Identify which cell holds the provided text, then report its (X, Y) central coordinate. 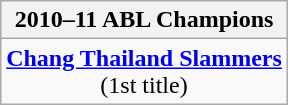
2010–11 ABL Champions (144, 20)
Chang Thailand Slammers(1st title) (144, 72)
